Provide the (x, y) coordinate of the cell's center where the given text is located.  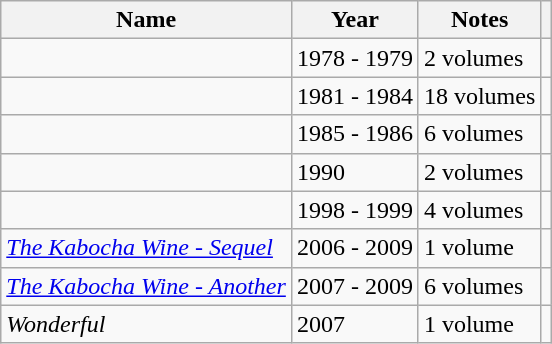
The Kabocha Wine - Sequel (146, 248)
4 volumes (479, 210)
2007 - 2009 (354, 286)
2006 - 2009 (354, 248)
1990 (354, 172)
1985 - 1986 (354, 134)
Name (146, 20)
2007 (354, 324)
18 volumes (479, 96)
1978 - 1979 (354, 58)
Year (354, 20)
Notes (479, 20)
1998 - 1999 (354, 210)
1981 - 1984 (354, 96)
Wonderful (146, 324)
The Kabocha Wine - Another (146, 286)
